Identify which cell holds the provided text, then report its (x, y) central coordinate. 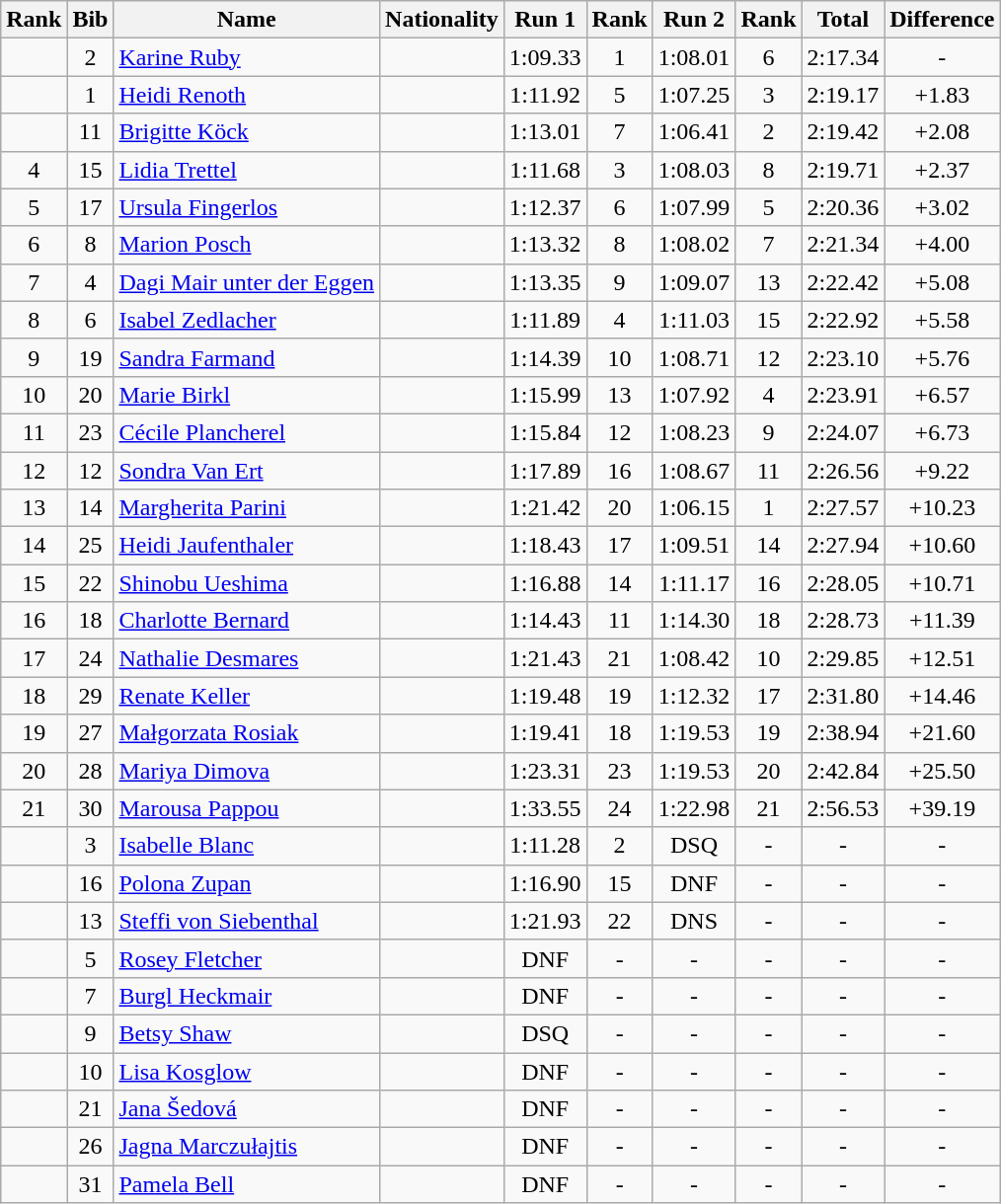
1:07.92 (694, 395)
1:07.99 (694, 207)
Małgorzata Rosiak (247, 733)
2:19.17 (843, 95)
2:28.73 (843, 621)
+12.51 (942, 658)
+9.22 (942, 471)
Difference (942, 20)
2:20.36 (843, 207)
+14.46 (942, 696)
Run 2 (694, 20)
1:21.42 (545, 508)
Jana Šedová (247, 1109)
2:24.07 (843, 432)
1:08.67 (694, 471)
1:23.31 (545, 771)
1:08.23 (694, 432)
+3.02 (942, 207)
Brigitte Köck (247, 132)
1:19.41 (545, 733)
1:11.89 (545, 320)
31 (91, 1184)
2:31.80 (843, 696)
DNS (694, 921)
26 (91, 1147)
Burgl Heckmair (247, 996)
1:09.51 (694, 546)
1:19.48 (545, 696)
Dagi Mair unter der Eggen (247, 282)
1:08.03 (694, 170)
2:27.94 (843, 546)
+10.23 (942, 508)
Isabel Zedlacher (247, 320)
1:11.17 (694, 583)
Lisa Kosglow (247, 1071)
1:15.99 (545, 395)
2:42.84 (843, 771)
+10.71 (942, 583)
Ursula Fingerlos (247, 207)
+2.37 (942, 170)
27 (91, 733)
1:06.15 (694, 508)
2:56.53 (843, 808)
1:08.02 (694, 245)
Nathalie Desmares (247, 658)
+5.76 (942, 357)
Marousa Pappou (247, 808)
1:21.43 (545, 658)
2:22.92 (843, 320)
1:12.32 (694, 696)
+21.60 (942, 733)
1:14.30 (694, 621)
2:22.42 (843, 282)
1:16.90 (545, 883)
Bib (91, 20)
Betsy Shaw (247, 1033)
2:28.05 (843, 583)
1:33.55 (545, 808)
1:11.68 (545, 170)
2:17.34 (843, 57)
1:07.25 (694, 95)
Heidi Renoth (247, 95)
Isabelle Blanc (247, 846)
+2.08 (942, 132)
+6.73 (942, 432)
Total (843, 20)
1:06.41 (694, 132)
1:15.84 (545, 432)
Marie Birkl (247, 395)
1:21.93 (545, 921)
28 (91, 771)
Heidi Jaufenthaler (247, 546)
Nationality (442, 20)
2:19.42 (843, 132)
1:08.42 (694, 658)
+5.08 (942, 282)
2:29.85 (843, 658)
1:11.03 (694, 320)
1:14.39 (545, 357)
1:13.32 (545, 245)
2:23.91 (843, 395)
1:08.71 (694, 357)
1:09.07 (694, 282)
2:21.34 (843, 245)
2:27.57 (843, 508)
Lidia Trettel (247, 170)
+25.50 (942, 771)
1:14.43 (545, 621)
1:13.01 (545, 132)
Shinobu Ueshima (247, 583)
1:11.28 (545, 846)
1:08.01 (694, 57)
Marion Posch (247, 245)
Mariya Dimova (247, 771)
25 (91, 546)
2:38.94 (843, 733)
1:18.43 (545, 546)
Rosey Fletcher (247, 958)
1:11.92 (545, 95)
Sondra Van Ert (247, 471)
29 (91, 696)
Name (247, 20)
Margherita Parini (247, 508)
2:19.71 (843, 170)
Cécile Plancherel (247, 432)
+39.19 (942, 808)
Run 1 (545, 20)
+5.58 (942, 320)
2:23.10 (843, 357)
Jagna Marczułajtis (247, 1147)
1:17.89 (545, 471)
1:13.35 (545, 282)
+6.57 (942, 395)
Steffi von Siebenthal (247, 921)
Renate Keller (247, 696)
Pamela Bell (247, 1184)
1:16.88 (545, 583)
+4.00 (942, 245)
+10.60 (942, 546)
+11.39 (942, 621)
2:26.56 (843, 471)
+1.83 (942, 95)
Charlotte Bernard (247, 621)
Polona Zupan (247, 883)
Sandra Farmand (247, 357)
Karine Ruby (247, 57)
1:22.98 (694, 808)
1:09.33 (545, 57)
30 (91, 808)
1:12.37 (545, 207)
